Return the (X, Y) coordinate for the center point of the cell that contains the specified text.  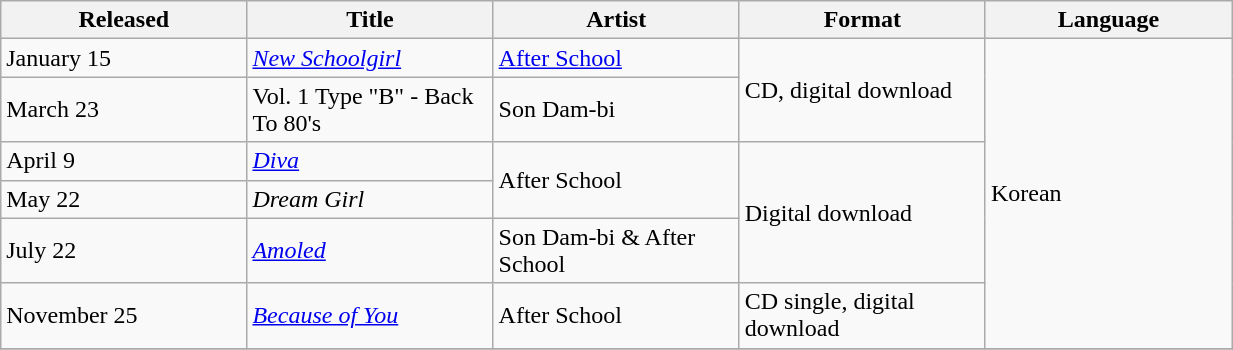
Title (370, 20)
November 25 (124, 316)
Son Dam-bi (616, 110)
Korean (1108, 194)
CD, digital download (862, 90)
Because of You (370, 316)
January 15 (124, 58)
April 9 (124, 161)
Digital download (862, 212)
Released (124, 20)
Language (1108, 20)
Artist (616, 20)
Son Dam-bi & After School (616, 250)
July 22 (124, 250)
CD single, digital download (862, 316)
Format (862, 20)
March 23 (124, 110)
May 22 (124, 199)
New Schoolgirl (370, 58)
Amoled (370, 250)
Diva (370, 161)
Dream Girl (370, 199)
Vol. 1 Type "B" - Back To 80's (370, 110)
